Scan for the cell matching the given text and deliver its [x, y] coordinate at center. 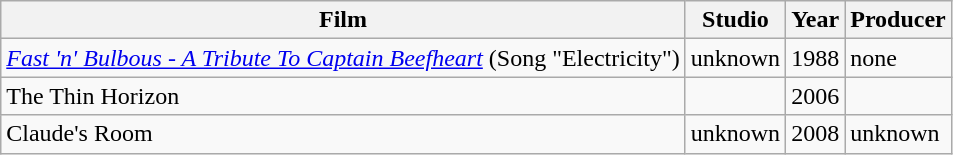
Producer [898, 20]
1988 [816, 58]
Year [816, 20]
Fast 'n' Bulbous - A Tribute To Captain Beefheart (Song "Electricity") [343, 58]
The Thin Horizon [343, 96]
Claude's Room [343, 134]
Studio [735, 20]
none [898, 58]
2006 [816, 96]
2008 [816, 134]
Film [343, 20]
